Return the (X, Y) coordinate for the center point of the cell that contains the specified text.  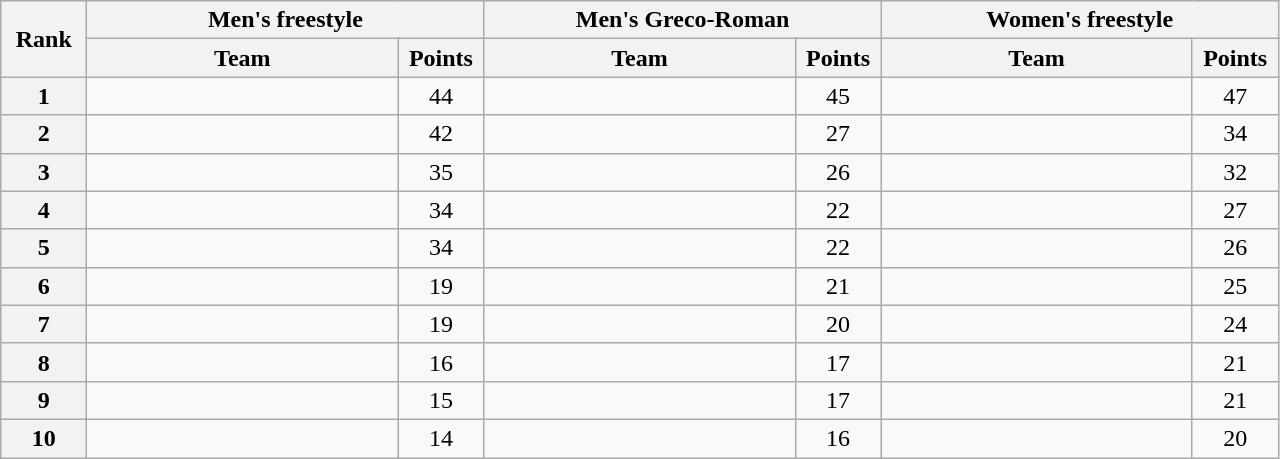
Women's freestyle (1080, 20)
44 (441, 96)
6 (44, 286)
15 (441, 400)
47 (1235, 96)
25 (1235, 286)
35 (441, 172)
3 (44, 172)
Rank (44, 39)
24 (1235, 324)
45 (838, 96)
4 (44, 210)
42 (441, 134)
14 (441, 438)
1 (44, 96)
Men's freestyle (286, 20)
5 (44, 248)
2 (44, 134)
9 (44, 400)
Men's Greco-Roman (682, 20)
8 (44, 362)
32 (1235, 172)
7 (44, 324)
10 (44, 438)
